Return the (X, Y) coordinate for the center point of the cell that contains the specified text.  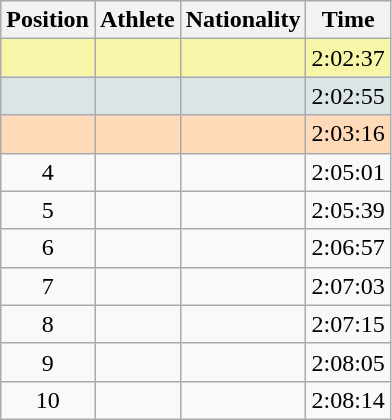
2:08:05 (348, 362)
9 (48, 362)
6 (48, 248)
2:06:57 (348, 248)
8 (48, 324)
5 (48, 210)
Nationality (243, 20)
Position (48, 20)
Time (348, 20)
2:05:01 (348, 172)
7 (48, 286)
2:03:16 (348, 134)
2:08:14 (348, 400)
10 (48, 400)
2:02:55 (348, 96)
Athlete (137, 20)
2:02:37 (348, 58)
2:07:03 (348, 286)
2:05:39 (348, 210)
4 (48, 172)
2:07:15 (348, 324)
